Search for the cell housing the specified text and yield its [x, y] center coordinate. 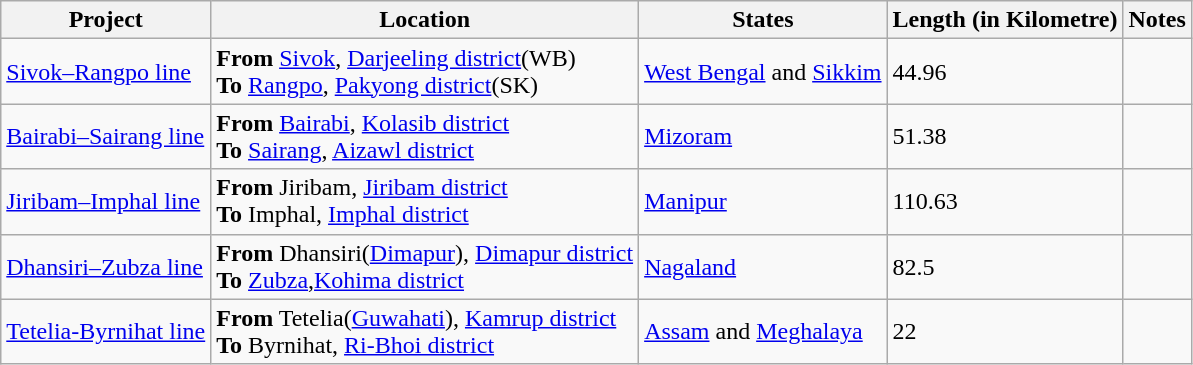
Tetelia-Byrnihat line [106, 332]
West Bengal and Sikkim [763, 72]
Sivok–Rangpo line [106, 72]
51.38 [1005, 136]
Assam and Meghalaya [763, 332]
States [763, 20]
Notes [1157, 20]
Length (in Kilometre) [1005, 20]
Jiribam–Imphal line [106, 202]
Manipur [763, 202]
Nagaland [763, 266]
44.96 [1005, 72]
Location [425, 20]
Bairabi–Sairang line [106, 136]
82.5 [1005, 266]
From Bairabi, Kolasib districtTo Sairang, Aizawl district [425, 136]
Mizoram [763, 136]
From Dhansiri(Dimapur), Dimapur districtTo Zubza,Kohima district [425, 266]
Dhansiri–Zubza line [106, 266]
110.63 [1005, 202]
From Jiribam, Jiribam districtTo Imphal, Imphal district [425, 202]
22 [1005, 332]
From Tetelia(Guwahati), Kamrup districtTo Byrnihat, Ri-Bhoi district [425, 332]
From Sivok, Darjeeling district(WB)To Rangpo, Pakyong district(SK) [425, 72]
Project [106, 20]
